For the text-containing cell, return its midpoint in [X, Y] coordinate format. 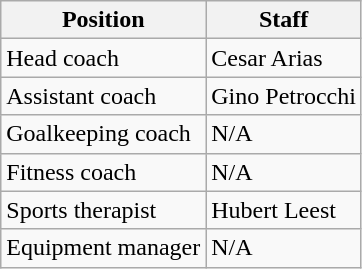
Position [104, 20]
Sports therapist [104, 210]
Equipment manager [104, 248]
Cesar Arias [284, 58]
Goalkeeping coach [104, 134]
Assistant coach [104, 96]
Head coach [104, 58]
Hubert Leest [284, 210]
Staff [284, 20]
Gino Petrocchi [284, 96]
Fitness coach [104, 172]
